Find where the given text appears and provide that cell's center as [X, Y] coordinate. 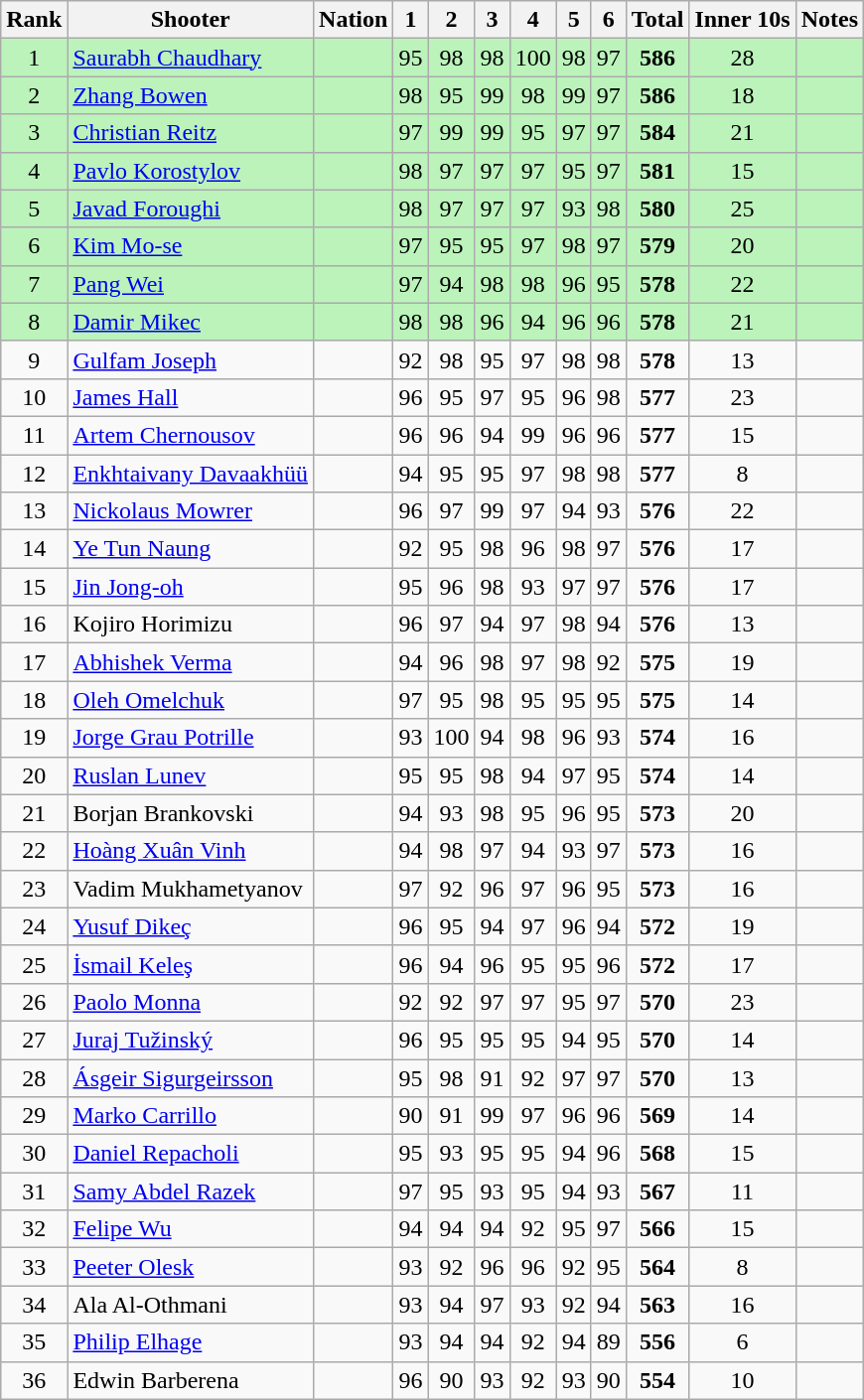
Philip Elhage [191, 1342]
Enkhtaivany Davaakhüü [191, 474]
34 [34, 1305]
31 [34, 1191]
Ásgeir Sigurgeirsson [191, 1077]
Inner 10s [743, 20]
32 [34, 1229]
İsmail Keleş [191, 964]
Artem Chernousov [191, 435]
9 [34, 359]
Oleh Omelchuk [191, 700]
30 [34, 1154]
563 [657, 1305]
24 [34, 926]
Javad Foroughi [191, 209]
554 [657, 1380]
27 [34, 1040]
556 [657, 1342]
568 [657, 1154]
Jorge Grau Potrille [191, 738]
Kojiro Horimizu [191, 625]
James Hall [191, 397]
564 [657, 1267]
580 [657, 209]
Samy Abdel Razek [191, 1191]
Nation [354, 20]
Ala Al-Othmani [191, 1305]
Paolo Monna [191, 1002]
Hoàng Xuân Vinh [191, 851]
Nickolaus Mowrer [191, 511]
33 [34, 1267]
Yusuf Dikeç [191, 926]
Borjan Brankovski [191, 813]
89 [608, 1342]
35 [34, 1342]
Christian Reitz [191, 133]
12 [34, 474]
Damir Mikec [191, 322]
Edwin Barberena [191, 1380]
567 [657, 1191]
Abhishek Verma [191, 662]
Shooter [191, 20]
Gulfam Joseph [191, 359]
Saurabh Chaudhary [191, 58]
Notes [829, 20]
566 [657, 1229]
Ruslan Lunev [191, 775]
Juraj Tužinský [191, 1040]
Kim Mo-se [191, 246]
Daniel Repacholi [191, 1154]
584 [657, 133]
Jin Jong-oh [191, 587]
26 [34, 1002]
579 [657, 246]
Total [657, 20]
581 [657, 171]
Pang Wei [191, 284]
Felipe Wu [191, 1229]
36 [34, 1380]
Peeter Olesk [191, 1267]
Pavlo Korostylov [191, 171]
569 [657, 1116]
Rank [34, 20]
Zhang Bowen [191, 95]
Ye Tun Naung [191, 549]
Marko Carrillo [191, 1116]
Vadim Mukhametyanov [191, 889]
29 [34, 1116]
7 [34, 284]
